Identify which cell holds the provided text, then report its (X, Y) central coordinate. 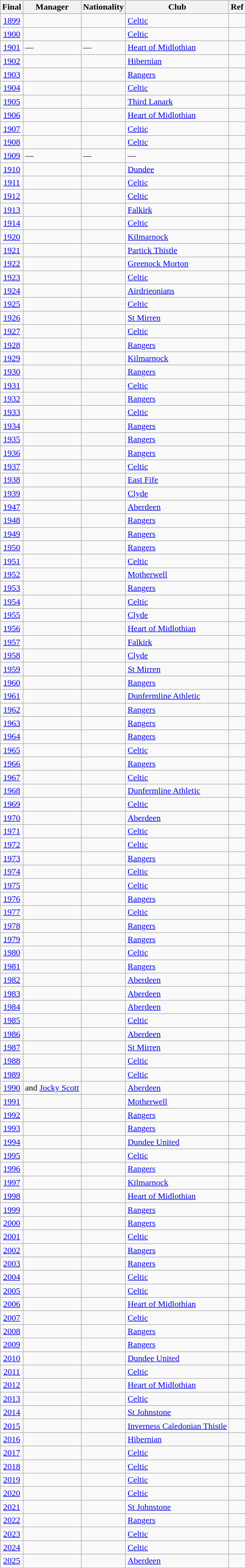
1956 (12, 629)
1912 (12, 196)
1951 (12, 561)
1981 (12, 966)
1909 (12, 155)
2024 (12, 1547)
1992 (12, 1115)
2016 (12, 1439)
1966 (12, 764)
1934 (12, 426)
1930 (12, 372)
1906 (12, 115)
1955 (12, 615)
1903 (12, 75)
1911 (12, 183)
1977 (12, 912)
1989 (12, 1075)
2008 (12, 1331)
1908 (12, 142)
Ref (237, 7)
1923 (12, 277)
1964 (12, 737)
1902 (12, 61)
East Fife (177, 480)
2014 (12, 1412)
1929 (12, 358)
1901 (12, 48)
2002 (12, 1250)
1948 (12, 520)
Dundee (177, 169)
1900 (12, 34)
1921 (12, 250)
2025 (12, 1561)
1969 (12, 804)
Manager (52, 7)
1913 (12, 210)
1922 (12, 264)
1927 (12, 331)
1994 (12, 1142)
1914 (12, 223)
2022 (12, 1520)
1978 (12, 926)
2013 (12, 1399)
2023 (12, 1534)
Inverness Caledonian Thistle (177, 1426)
1910 (12, 169)
2021 (12, 1507)
1905 (12, 102)
1993 (12, 1129)
1924 (12, 291)
1979 (12, 939)
1974 (12, 872)
1963 (12, 723)
1961 (12, 696)
1925 (12, 304)
1970 (12, 818)
1968 (12, 791)
2012 (12, 1385)
2000 (12, 1223)
1982 (12, 980)
1920 (12, 237)
1965 (12, 750)
1984 (12, 1007)
1954 (12, 602)
2009 (12, 1345)
1996 (12, 1169)
1904 (12, 88)
2019 (12, 1480)
1939 (12, 493)
1980 (12, 953)
Club (177, 7)
2018 (12, 1466)
1949 (12, 534)
and Jocky Scott (52, 1088)
1962 (12, 710)
2004 (12, 1277)
1972 (12, 845)
1950 (12, 547)
2020 (12, 1493)
Greenock Morton (177, 264)
1907 (12, 129)
1952 (12, 574)
1971 (12, 831)
Airdrieonians (177, 291)
1999 (12, 1209)
1995 (12, 1155)
1991 (12, 1102)
1997 (12, 1182)
1986 (12, 1034)
1983 (12, 993)
2005 (12, 1291)
1987 (12, 1048)
1975 (12, 885)
1958 (12, 656)
2003 (12, 1264)
1998 (12, 1196)
2007 (12, 1318)
1938 (12, 480)
1933 (12, 413)
1985 (12, 1020)
1976 (12, 899)
1947 (12, 507)
1928 (12, 345)
2006 (12, 1304)
Final (12, 7)
Third Lanark (177, 102)
1931 (12, 385)
Partick Thistle (177, 250)
1988 (12, 1061)
1967 (12, 777)
1973 (12, 858)
2001 (12, 1236)
1957 (12, 642)
1960 (12, 683)
Nationality (103, 7)
1935 (12, 439)
2010 (12, 1358)
2017 (12, 1453)
2011 (12, 1372)
2015 (12, 1426)
1959 (12, 669)
1932 (12, 399)
1899 (12, 21)
1936 (12, 453)
1953 (12, 588)
1990 (12, 1088)
1937 (12, 466)
1926 (12, 318)
